Determine the [X, Y] coordinate at the center of the cell enclosing the given text.  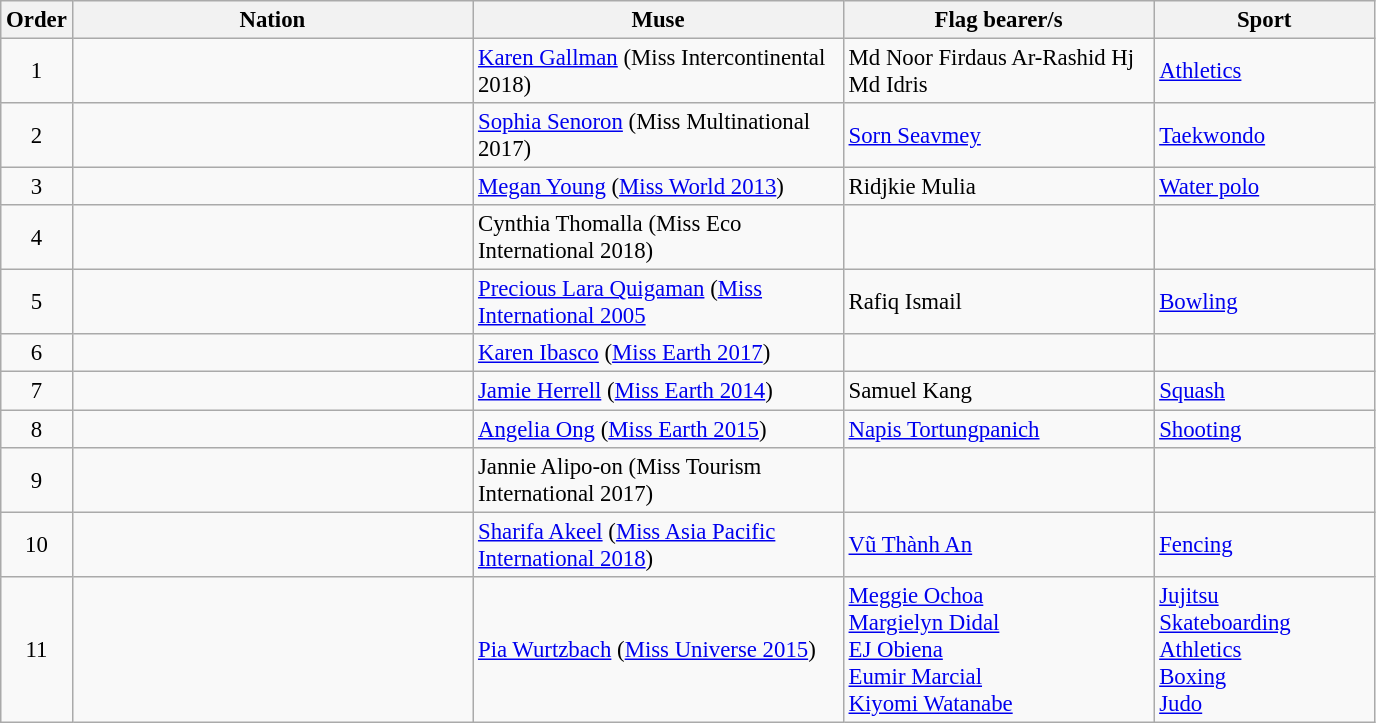
Angelia Ong (Miss Earth 2015) [658, 429]
Ridjkie Mulia [998, 187]
Cynthia Thomalla (Miss Eco International 2018) [658, 238]
Water polo [1264, 187]
Karen Ibasco (Miss Earth 2017) [658, 353]
Jannie Alipo-on (Miss Tourism International 2017) [658, 480]
Squash [1264, 391]
3 [36, 187]
Napis Tortungpanich [998, 429]
Sorn Seavmey [998, 136]
5 [36, 302]
Megan Young (Miss World 2013) [658, 187]
Precious Lara Quigaman (Miss International 2005 [658, 302]
6 [36, 353]
4 [36, 238]
Athletics [1264, 72]
Meggie OchoaMargielyn DidalEJ ObienaEumir MarcialKiyomi Watanabe [998, 649]
Fencing [1264, 544]
9 [36, 480]
Taekwondo [1264, 136]
Pia Wurtzbach (Miss Universe 2015) [658, 649]
Sophia Senoron (Miss Multinational 2017) [658, 136]
2 [36, 136]
11 [36, 649]
Bowling [1264, 302]
10 [36, 544]
Flag bearer/s [998, 20]
Sharifa Akeel (Miss Asia Pacific International 2018) [658, 544]
Muse [658, 20]
8 [36, 429]
Shooting [1264, 429]
Rafiq Ismail [998, 302]
Sport [1264, 20]
7 [36, 391]
1 [36, 72]
Samuel Kang [998, 391]
JujitsuSkateboardingAthleticsBoxingJudo [1264, 649]
Vũ Thành An [998, 544]
Nation [272, 20]
Order [36, 20]
Karen Gallman (Miss Intercontinental 2018) [658, 72]
Jamie Herrell (Miss Earth 2014) [658, 391]
Md Noor Firdaus Ar-Rashid Hj Md Idris [998, 72]
